For the text-containing cell, return its midpoint in [X, Y] coordinate format. 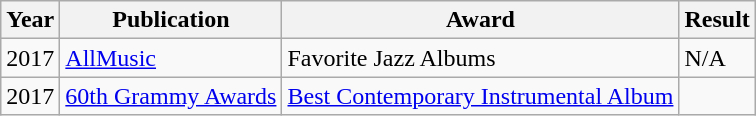
Publication [171, 20]
Year [30, 20]
Best Contemporary Instrumental Album [480, 96]
60th Grammy Awards [171, 96]
N/A [717, 58]
Favorite Jazz Albums [480, 58]
AllMusic [171, 58]
Award [480, 20]
Result [717, 20]
